Identify which cell holds the provided text, then report its [X, Y] central coordinate. 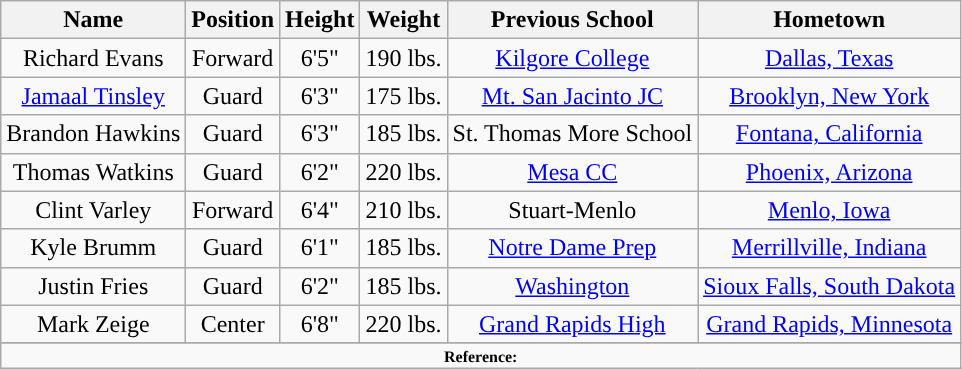
Grand Rapids High [572, 324]
Jamaal Tinsley [94, 96]
Washington [572, 286]
Reference: [481, 355]
6'8" [320, 324]
Name [94, 20]
Center [233, 324]
Hometown [830, 20]
Stuart-Menlo [572, 210]
Mesa CC [572, 172]
Previous School [572, 20]
Kyle Brumm [94, 248]
6'1" [320, 248]
Brandon Hawkins [94, 134]
Notre Dame Prep [572, 248]
190 lbs. [404, 58]
6'4" [320, 210]
Clint Varley [94, 210]
210 lbs. [404, 210]
Merrillville, Indiana [830, 248]
Phoenix, Arizona [830, 172]
175 lbs. [404, 96]
Richard Evans [94, 58]
Sioux Falls, South Dakota [830, 286]
Mt. San Jacinto JC [572, 96]
Mark Zeige [94, 324]
Weight [404, 20]
Grand Rapids, Minnesota [830, 324]
6'5" [320, 58]
Justin Fries [94, 286]
Brooklyn, New York [830, 96]
Thomas Watkins [94, 172]
Position [233, 20]
Dallas, Texas [830, 58]
Height [320, 20]
Fontana, California [830, 134]
St. Thomas More School [572, 134]
Kilgore College [572, 58]
Menlo, Iowa [830, 210]
